Return the [X, Y] coordinate for the center point of the cell that contains the specified text.  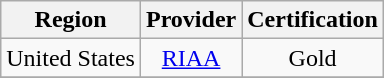
Gold [313, 58]
Provider [190, 20]
RIAA [190, 58]
Certification [313, 20]
United States [71, 58]
Region [71, 20]
